Return the [x, y] coordinate for the center point of the cell that contains the specified text.  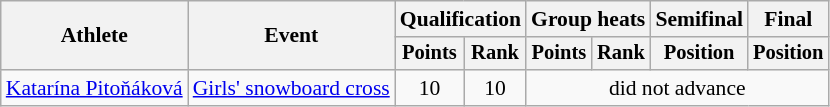
Semifinal [699, 19]
Group heats [588, 19]
Athlete [94, 36]
Girls' snowboard cross [292, 88]
Qualification [460, 19]
Final [788, 19]
did not advance [677, 88]
Event [292, 36]
Katarína Pitoňáková [94, 88]
